Determine the [x, y] coordinate at the center of the cell enclosing the given text.  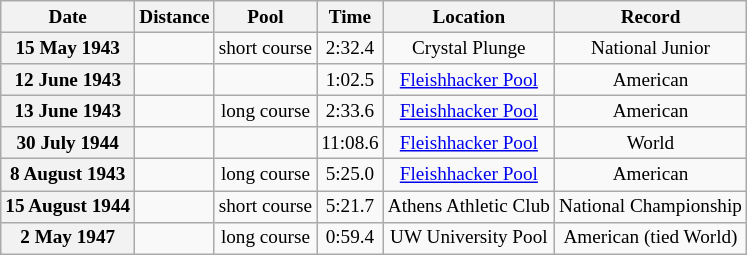
2:33.6 [350, 111]
5:25.0 [350, 175]
2 May 1947 [68, 238]
5:21.7 [350, 206]
15 May 1943 [68, 48]
Athens Athletic Club [468, 206]
Date [68, 17]
UW University Pool [468, 238]
Record [650, 17]
12 June 1943 [68, 80]
Time [350, 17]
Pool [265, 17]
National Championship [650, 206]
1:02.5 [350, 80]
15 August 1944 [68, 206]
National Junior [650, 48]
2:32.4 [350, 48]
30 July 1944 [68, 143]
13 June 1943 [68, 111]
Location [468, 17]
11:08.6 [350, 143]
Distance [175, 17]
World [650, 143]
0:59.4 [350, 238]
Crystal Plunge [468, 48]
American (tied World) [650, 238]
8 August 1943 [68, 175]
